Find where the given text appears and provide that cell's center as [x, y] coordinate. 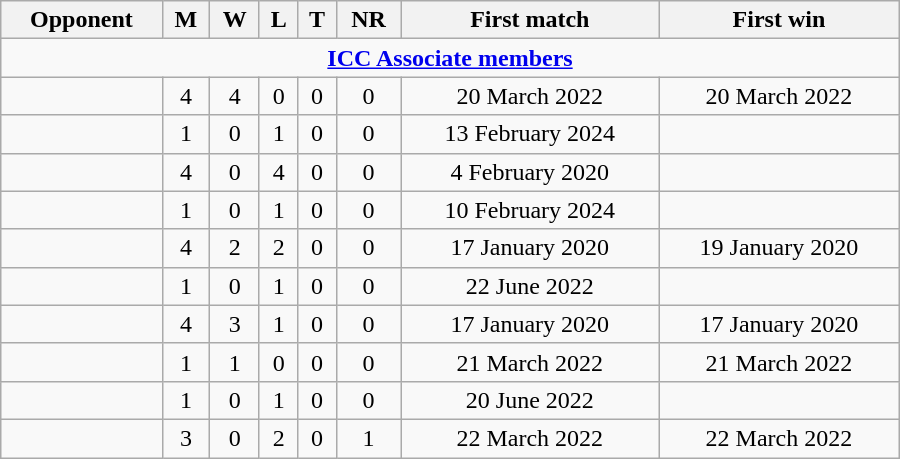
19 January 2020 [780, 248]
M [186, 20]
L [278, 20]
20 June 2022 [530, 400]
NR [368, 20]
4 February 2020 [530, 172]
13 February 2024 [530, 134]
22 June 2022 [530, 286]
Opponent [82, 20]
ICC Associate members [450, 58]
T [317, 20]
W [235, 20]
First win [780, 20]
10 February 2024 [530, 210]
First match [530, 20]
